Output the (x, y) coordinate of the center of the cell containing the given text.  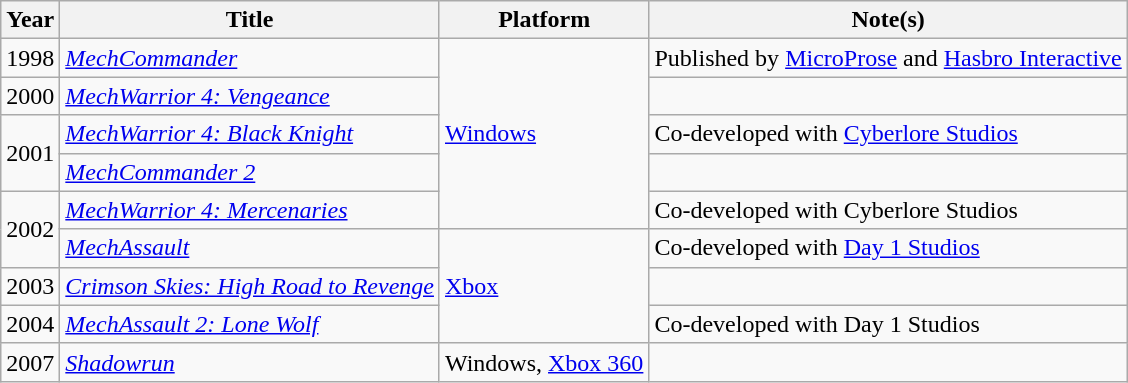
Platform (544, 20)
MechCommander 2 (250, 172)
2000 (30, 96)
Note(s) (888, 20)
MechCommander (250, 58)
MechWarrior 4: Mercenaries (250, 210)
Shadowrun (250, 362)
MechAssault 2: Lone Wolf (250, 324)
2002 (30, 229)
2001 (30, 153)
Crimson Skies: High Road to Revenge (250, 286)
Windows, Xbox 360 (544, 362)
2007 (30, 362)
Windows (544, 134)
Published by MicroProse and Hasbro Interactive (888, 58)
MechWarrior 4: Vengeance (250, 96)
Title (250, 20)
Xbox (544, 286)
MechWarrior 4: Black Knight (250, 134)
2004 (30, 324)
MechAssault (250, 248)
Year (30, 20)
1998 (30, 58)
2003 (30, 286)
